Scan for the cell matching the given text and deliver its (x, y) coordinate at center. 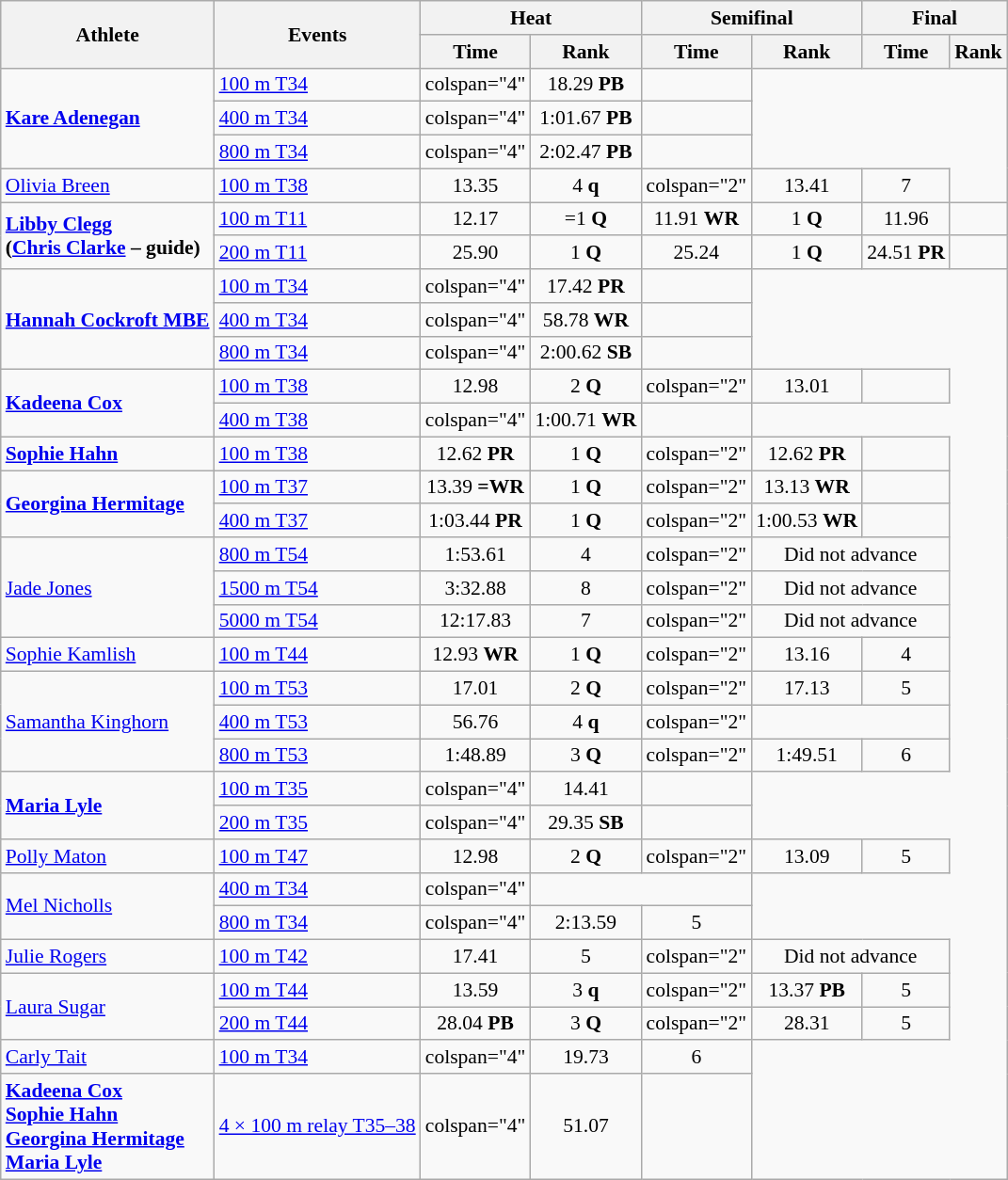
12.93 WR (476, 655)
17.41 (476, 957)
13.59 (476, 990)
3:32.88 (476, 588)
100 m T35 (318, 789)
1:01.67 PB (585, 119)
1:00.53 WR (807, 521)
12.17 (476, 219)
Athlete (107, 34)
400 m T38 (318, 421)
100 m T47 (318, 856)
1:49.51 (807, 756)
Heat (531, 18)
13.41 (807, 185)
Olivia Breen (107, 185)
Kadeena CoxSophie HahnGeorgina HermitageMaria Lyle (107, 1126)
Sophie Hahn (107, 454)
25.90 (476, 253)
29.35 SB (585, 822)
400 m T37 (318, 521)
400 m T53 (318, 722)
Kare Adenegan (107, 119)
100 m T37 (318, 487)
100 m T53 (318, 689)
28.04 PB (476, 1024)
19.73 (585, 1058)
800 m T53 (318, 756)
Kadeena Cox (107, 403)
8 (585, 588)
Maria Lyle (107, 805)
2:13.59 (585, 923)
13.39 =WR (476, 487)
Events (318, 34)
13.16 (807, 655)
11.91 WR (696, 219)
Julie Rogers (107, 957)
Final (934, 18)
Laura Sugar (107, 1007)
Polly Maton (107, 856)
200 m T11 (318, 253)
1:03.44 PR (476, 521)
800 m T54 (318, 554)
Mel Nicholls (107, 905)
2:02.47 PB (585, 152)
Semifinal (751, 18)
28.31 (807, 1024)
1:48.89 (476, 756)
Georgina Hermitage (107, 504)
5000 m T54 (318, 621)
=1 Q (585, 219)
13.01 (807, 387)
11.96 (905, 219)
200 m T44 (318, 1024)
18.29 PB (585, 85)
25.24 (696, 253)
24.51 PR (905, 253)
200 m T35 (318, 822)
17.42 PR (585, 286)
1:53.61 (476, 554)
13.35 (476, 185)
12:17.83 (476, 621)
58.78 WR (585, 320)
Samantha Kinghorn (107, 723)
Sophie Kamlish (107, 655)
3 q (585, 990)
56.76 (476, 722)
2:00.62 SB (585, 353)
17.13 (807, 689)
14.41 (585, 789)
1500 m T54 (318, 588)
51.07 (585, 1126)
100 m T11 (318, 219)
1:00.71 WR (585, 421)
4 × 100 m relay T35–38 (318, 1126)
Carly Tait (107, 1058)
100 m T42 (318, 957)
Jade Jones (107, 587)
13.09 (807, 856)
13.37 PB (807, 990)
17.01 (476, 689)
Libby Clegg(Chris Clarke – guide) (107, 235)
13.13 WR (807, 487)
Hannah Cockroft MBE (107, 320)
